Return [X, Y] of the center of cell containing provided text 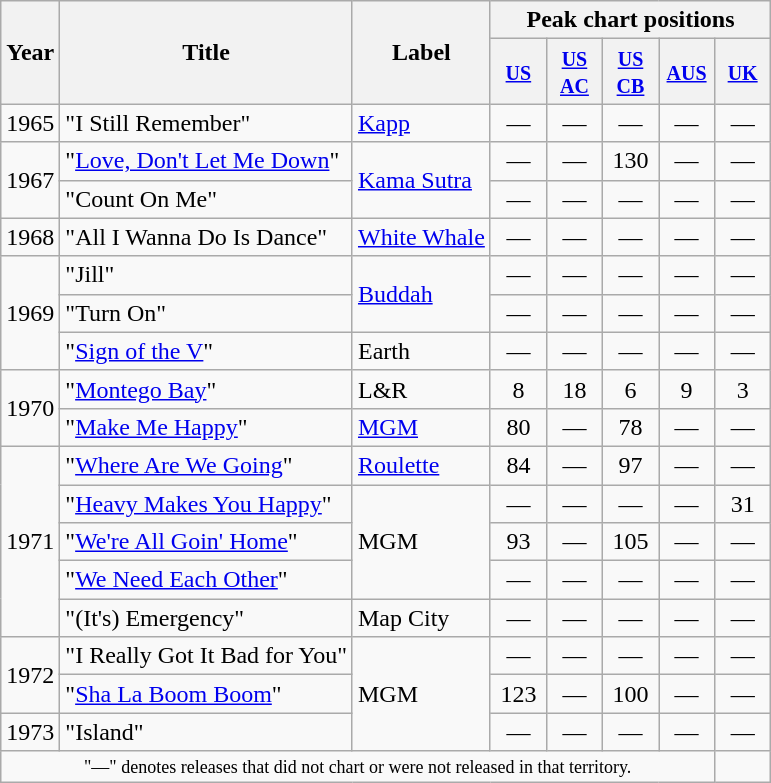
105 [630, 542]
"Make Me Happy" [206, 427]
80 [518, 427]
18 [574, 389]
97 [630, 465]
Map City [421, 618]
Roulette [421, 465]
1969 [30, 313]
93 [518, 542]
"Jill" [206, 275]
US CB [630, 72]
L&R [421, 389]
Kama Sutra [421, 180]
8 [518, 389]
Kapp [421, 123]
"Sign of the V" [206, 351]
84 [518, 465]
1972 [30, 675]
1973 [30, 732]
Earth [421, 351]
"I Still Remember" [206, 123]
6 [630, 389]
"I Really Got It Bad for You" [206, 656]
3 [743, 389]
Year [30, 52]
130 [630, 161]
"Where Are We Going" [206, 465]
1970 [30, 408]
"Montego Bay" [206, 389]
"Island" [206, 732]
78 [630, 427]
Peak chart positions [630, 20]
"Count On Me" [206, 199]
"—" denotes releases that did not chart or were not released in that territory. [358, 766]
"All I Wanna Do Is Dance" [206, 237]
31 [743, 503]
123 [518, 694]
AUS [687, 72]
"We're All Goin' Home" [206, 542]
"We Need Each Other" [206, 580]
1971 [30, 541]
"Heavy Makes You Happy" [206, 503]
1965 [30, 123]
1967 [30, 180]
100 [630, 694]
"Sha La Boom Boom" [206, 694]
US [518, 72]
"Turn On" [206, 313]
Label [421, 52]
Title [206, 52]
9 [687, 389]
"Love, Don't Let Me Down" [206, 161]
US AC [574, 72]
UK [743, 72]
1968 [30, 237]
White Whale [421, 237]
"(It's) Emergency" [206, 618]
Buddah [421, 294]
